Extract the (X, Y) coordinate from the center of the cell holding the provided text.  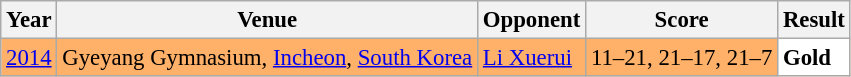
Opponent (532, 20)
Year (29, 20)
Venue (268, 20)
Result (814, 20)
Gyeyang Gymnasium, Incheon, South Korea (268, 58)
11–21, 21–17, 21–7 (682, 58)
Score (682, 20)
Li Xuerui (532, 58)
Gold (814, 58)
2014 (29, 58)
